Detect which cell encompasses the target text, then output its [x, y] center coordinate. 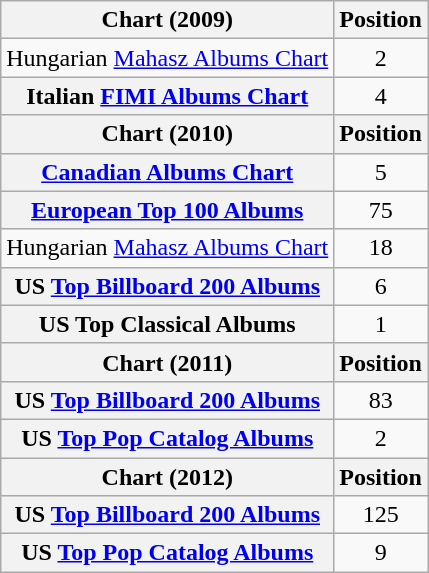
Chart (2011) [168, 362]
1 [381, 324]
6 [381, 286]
125 [381, 515]
Italian FIMI Albums Chart [168, 96]
4 [381, 96]
Chart (2010) [168, 134]
US Top Classical Albums [168, 324]
European Top 100 Albums [168, 210]
83 [381, 400]
75 [381, 210]
Chart (2012) [168, 477]
Chart (2009) [168, 20]
9 [381, 553]
5 [381, 172]
Canadian Albums Chart [168, 172]
18 [381, 248]
